Find where the given text appears and provide that cell's center as [X, Y] coordinate. 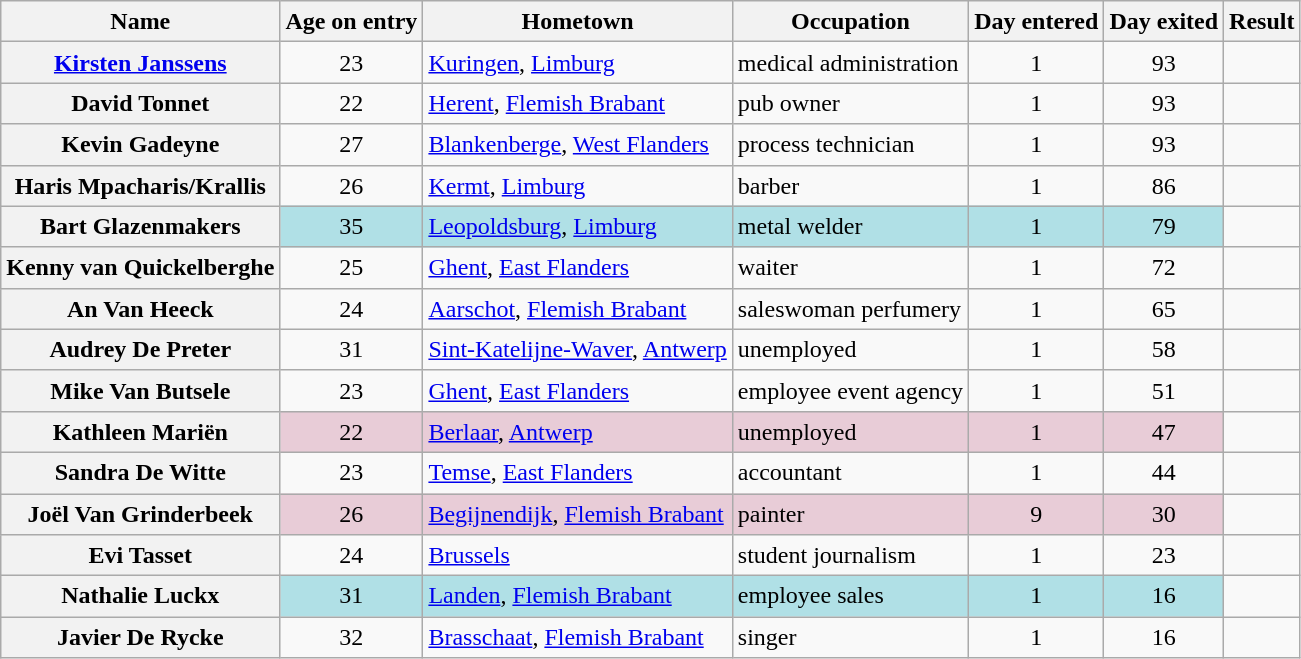
Berlaar, Antwerp [578, 432]
Bart Glazenmakers [140, 226]
86 [1164, 186]
saleswoman perfumery [850, 308]
employee sales [850, 596]
painter [850, 514]
Begijnendijk, Flemish Brabant [578, 514]
Leopoldsburg, Limburg [578, 226]
32 [352, 638]
accountant [850, 472]
Kuringen, Limburg [578, 62]
51 [1164, 390]
barber [850, 186]
Hometown [578, 22]
Result [1262, 22]
employee event agency [850, 390]
Javier De Rycke [140, 638]
Mike Van Butsele [140, 390]
Brasschaat, Flemish Brabant [578, 638]
waiter [850, 268]
Day exited [1164, 22]
Temse, East Flanders [578, 472]
pub owner [850, 104]
Brussels [578, 556]
47 [1164, 432]
process technician [850, 144]
25 [352, 268]
27 [352, 144]
Kirsten Janssens [140, 62]
Audrey De Preter [140, 350]
Day entered [1036, 22]
58 [1164, 350]
Landen, Flemish Brabant [578, 596]
Kenny van Quickelberghe [140, 268]
44 [1164, 472]
Nathalie Luckx [140, 596]
65 [1164, 308]
Joël Van Grinderbeek [140, 514]
singer [850, 638]
David Tonnet [140, 104]
medical administration [850, 62]
metal welder [850, 226]
Kathleen Mariën [140, 432]
Kevin Gadeyne [140, 144]
Haris Mpacharis/Krallis [140, 186]
An Van Heeck [140, 308]
Blankenberge, West Flanders [578, 144]
Age on entry [352, 22]
Sandra De Witte [140, 472]
35 [352, 226]
student journalism [850, 556]
Evi Tasset [140, 556]
Kermt, Limburg [578, 186]
Sint-Katelijne-Waver, Antwerp [578, 350]
30 [1164, 514]
Herent, Flemish Brabant [578, 104]
Name [140, 22]
Aarschot, Flemish Brabant [578, 308]
79 [1164, 226]
9 [1036, 514]
72 [1164, 268]
Occupation [850, 22]
